Scan for the cell matching the given text and deliver its (x, y) coordinate at center. 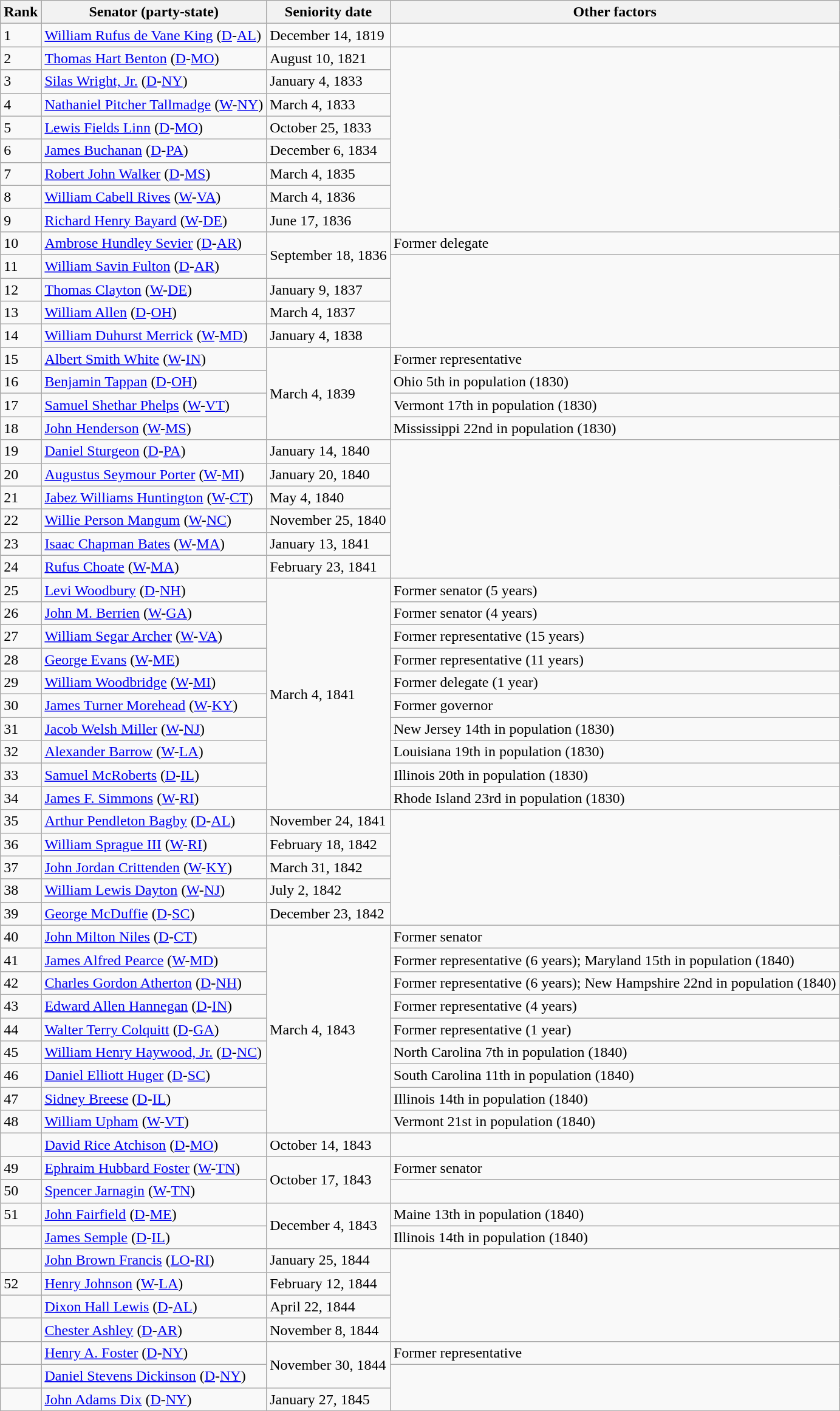
November 8, 1844 (329, 1330)
2 (21, 58)
Ohio 5th in population (1830) (615, 382)
November 30, 1844 (329, 1364)
45 (21, 1053)
Former representative (6 years); Maryland 15th in population (1840) (615, 960)
William Duhurst Merrick (W-MD) (154, 336)
Former senator (5 years) (615, 590)
John Brown Francis (LO-RI) (154, 1260)
Rhode Island 23rd in population (1830) (615, 798)
3 (21, 81)
52 (21, 1283)
Thomas Hart Benton (D-MO) (154, 58)
48 (21, 1122)
March 4, 1833 (329, 104)
William Cabell Rives (W-VA) (154, 197)
October 14, 1843 (329, 1145)
38 (21, 890)
William Allen (D-OH) (154, 313)
Nathaniel Pitcher Tallmadge (W-NY) (154, 104)
William Lewis Dayton (W-NJ) (154, 890)
22 (21, 521)
31 (21, 729)
January 20, 1840 (329, 474)
51 (21, 1214)
28 (21, 659)
Sidney Breese (D-IL) (154, 1099)
New Jersey 14th in population (1830) (615, 729)
5 (21, 128)
December 14, 1819 (329, 35)
July 2, 1842 (329, 890)
January 25, 1844 (329, 1260)
Ephraim Hubbard Foster (W-TN) (154, 1168)
Alexander Barrow (W-LA) (154, 752)
Former governor (615, 706)
Former representative (4 years) (615, 1006)
January 4, 1838 (329, 336)
36 (21, 844)
Chester Ashley (D-AR) (154, 1330)
Dixon Hall Lewis (D-AL) (154, 1307)
50 (21, 1191)
27 (21, 636)
21 (21, 497)
Augustus Seymour Porter (W-MI) (154, 474)
Thomas Clayton (W-DE) (154, 290)
George McDuffie (D-SC) (154, 914)
Samuel Shethar Phelps (W-VT) (154, 405)
44 (21, 1030)
September 18, 1836 (329, 255)
24 (21, 567)
December 4, 1843 (329, 1226)
43 (21, 1006)
William Sprague III (W-RI) (154, 844)
Maine 13th in population (1840) (615, 1214)
James Buchanan (D-PA) (154, 151)
Illinois 20th in population (1830) (615, 775)
Former representative (1 year) (615, 1030)
January 27, 1845 (329, 1399)
John Fairfield (D-ME) (154, 1214)
41 (21, 960)
William Segar Archer (W-VA) (154, 636)
John Milton Niles (D-CT) (154, 937)
Former representative (15 years) (615, 636)
Mississippi 22nd in population (1830) (615, 428)
Richard Henry Bayard (W-DE) (154, 220)
33 (21, 775)
December 6, 1834 (329, 151)
James Semple (D-IL) (154, 1237)
October 17, 1843 (329, 1180)
6 (21, 151)
Spencer Jarnagin (W-TN) (154, 1191)
June 17, 1836 (329, 220)
35 (21, 821)
March 4, 1836 (329, 197)
January 13, 1841 (329, 544)
James F. Simmons (W-RI) (154, 798)
39 (21, 914)
January 4, 1833 (329, 81)
47 (21, 1099)
Willie Person Mangum (W-NC) (154, 521)
18 (21, 428)
January 9, 1837 (329, 290)
Former senator (4 years) (615, 613)
Charles Gordon Atherton (D-NH) (154, 983)
Former delegate (1 year) (615, 683)
March 31, 1842 (329, 867)
John M. Berrien (W-GA) (154, 613)
March 4, 1835 (329, 174)
William Henry Haywood, Jr. (D-NC) (154, 1053)
David Rice Atchison (D-MO) (154, 1145)
26 (21, 613)
Former representative (6 years); New Hampshire 22nd in population (1840) (615, 983)
Isaac Chapman Bates (W-MA) (154, 544)
Rank (21, 12)
30 (21, 706)
10 (21, 243)
Walter Terry Colquitt (D-GA) (154, 1030)
49 (21, 1168)
Daniel Sturgeon (D-PA) (154, 451)
February 12, 1844 (329, 1283)
Benjamin Tappan (D-OH) (154, 382)
Silas Wright, Jr. (D-NY) (154, 81)
William Savin Fulton (D-AR) (154, 266)
20 (21, 474)
23 (21, 544)
7 (21, 174)
46 (21, 1076)
February 23, 1841 (329, 567)
North Carolina 7th in population (1840) (615, 1053)
March 4, 1843 (329, 1029)
James Alfred Pearce (W-MD) (154, 960)
March 4, 1837 (329, 313)
March 4, 1841 (329, 694)
Arthur Pendleton Bagby (D-AL) (154, 821)
Levi Woodbury (D-NH) (154, 590)
Louisiana 19th in population (1830) (615, 752)
Robert John Walker (D-MS) (154, 174)
William Upham (W-VT) (154, 1122)
March 4, 1839 (329, 394)
14 (21, 336)
April 22, 1844 (329, 1307)
Henry A. Foster (D-NY) (154, 1353)
32 (21, 752)
9 (21, 220)
12 (21, 290)
Henry Johnson (W-LA) (154, 1283)
42 (21, 983)
John Henderson (W-MS) (154, 428)
Jacob Welsh Miller (W-NJ) (154, 729)
Vermont 17th in population (1830) (615, 405)
Ambrose Hundley Sevier (D-AR) (154, 243)
34 (21, 798)
4 (21, 104)
November 25, 1840 (329, 521)
John Jordan Crittenden (W-KY) (154, 867)
George Evans (W-ME) (154, 659)
40 (21, 937)
Rufus Choate (W-MA) (154, 567)
Vermont 21st in population (1840) (615, 1122)
8 (21, 197)
Former delegate (615, 243)
Edward Allen Hannegan (D-IN) (154, 1006)
Daniel Stevens Dickinson (D-NY) (154, 1376)
Other factors (615, 12)
John Adams Dix (D-NY) (154, 1399)
Samuel McRoberts (D-IL) (154, 775)
May 4, 1840 (329, 497)
February 18, 1842 (329, 844)
Senator (party-state) (154, 12)
Seniority date (329, 12)
October 25, 1833 (329, 128)
Lewis Fields Linn (D-MO) (154, 128)
August 10, 1821 (329, 58)
19 (21, 451)
Former representative (11 years) (615, 659)
William Woodbridge (W-MI) (154, 683)
November 24, 1841 (329, 821)
Jabez Williams Huntington (W-CT) (154, 497)
17 (21, 405)
37 (21, 867)
15 (21, 359)
January 14, 1840 (329, 451)
William Rufus de Vane King (D-AL) (154, 35)
December 23, 1842 (329, 914)
James Turner Morehead (W-KY) (154, 706)
29 (21, 683)
1 (21, 35)
Daniel Elliott Huger (D-SC) (154, 1076)
13 (21, 313)
Albert Smith White (W-IN) (154, 359)
South Carolina 11th in population (1840) (615, 1076)
25 (21, 590)
16 (21, 382)
11 (21, 266)
